Locate the cell with the specified text and output its [x, y] center coordinate. 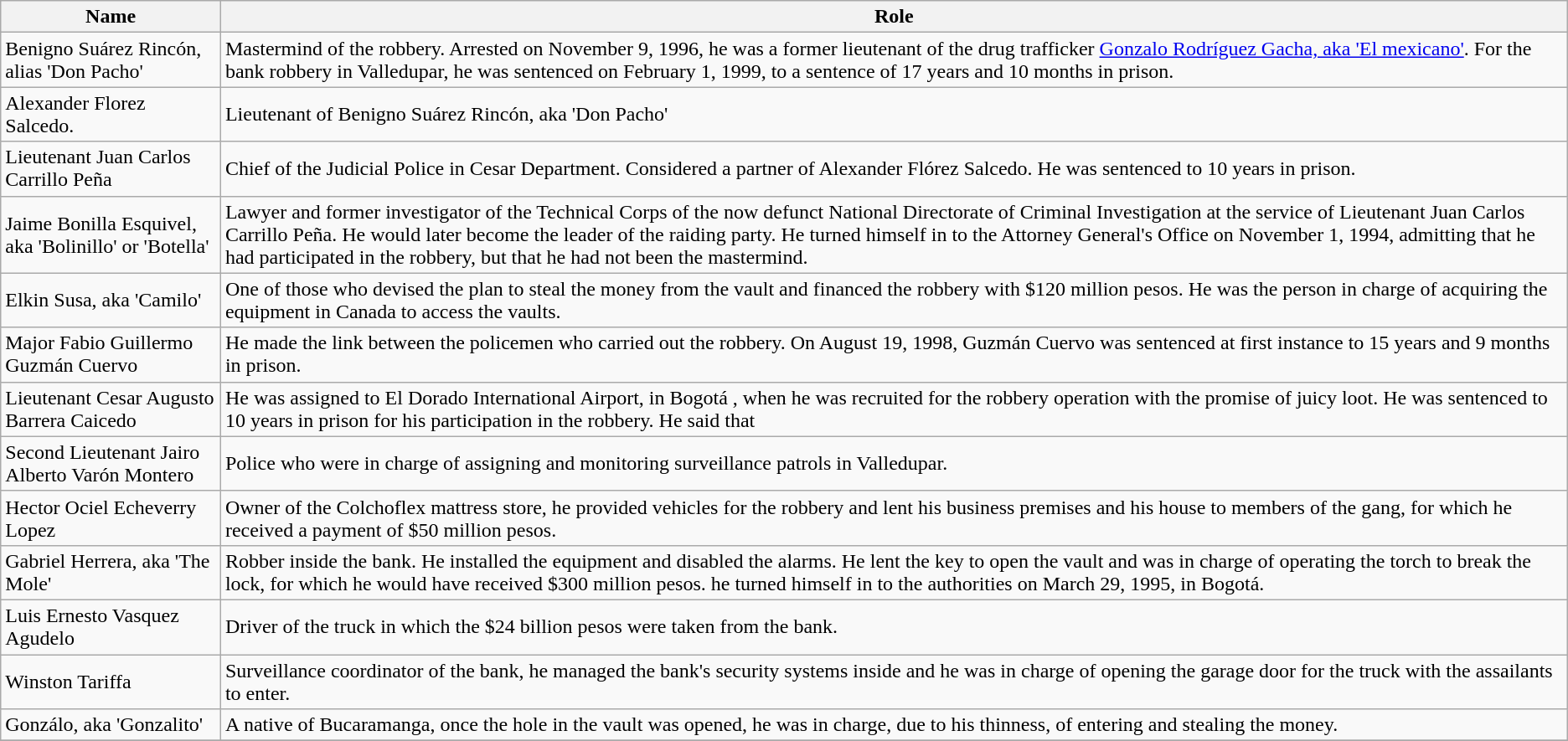
Lieutenant of Benigno Suárez Rincón, aka 'Don Pacho' [894, 114]
Benigno Suárez Rincón, alias 'Don Pacho' [111, 60]
Lieutenant Cesar Augusto Barrera Caicedo [111, 409]
Hector Ociel Echeverry Lopez [111, 517]
Gonzálo, aka 'Gonzalito' [111, 725]
Alexander Florez Salcedo. [111, 114]
Driver of the truck in which the $24 billion pesos were taken from the bank. [894, 626]
Major Fabio Guillermo Guzmán Cuervo [111, 355]
A native of Bucaramanga, once the hole in the vault was opened, he was in charge, due to his thinness, of entering and stealing the money. [894, 725]
Luis Ernesto Vasquez Agudelo [111, 626]
Jaime Bonilla Esquivel, aka 'Bolinillo' or 'Botella' [111, 234]
Elkin Susa, aka 'Camilo' [111, 300]
Role [894, 17]
Name [111, 17]
Chief of the Judicial Police in Cesar Department. Considered a partner of Alexander Flórez Salcedo. He was sentenced to 10 years in prison. [894, 169]
Winston Tariffa [111, 682]
Second Lieutenant Jairo Alberto Varón Montero [111, 464]
Gabriel Herrera, aka 'The Mole' [111, 573]
Police who were in charge of assigning and monitoring surveillance patrols in Valledupar. [894, 464]
Lieutenant Juan Carlos Carrillo Peña [111, 169]
